Determine the [X, Y] coordinate at the center of the cell enclosing the given text.  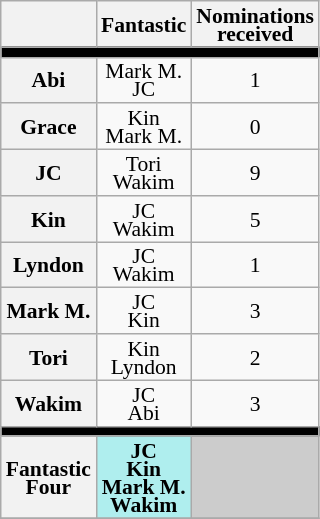
JC [48, 173]
Nominationsreceived [255, 24]
JCKinMark M.Wakim [144, 478]
Lyndon [48, 265]
FantasticFour [48, 478]
9 [255, 173]
JCKin [144, 311]
ToriWakim [144, 173]
JCAbi [144, 403]
2 [255, 357]
0 [255, 127]
KinLyndon [144, 357]
Mark M.JC [144, 80]
Kin [48, 219]
Grace [48, 127]
KinMark M. [144, 127]
Tori [48, 357]
Fantastic [144, 24]
Wakim [48, 403]
Abi [48, 80]
Mark M. [48, 311]
5 [255, 219]
